Scan for the cell matching the given text and deliver its (X, Y) coordinate at center. 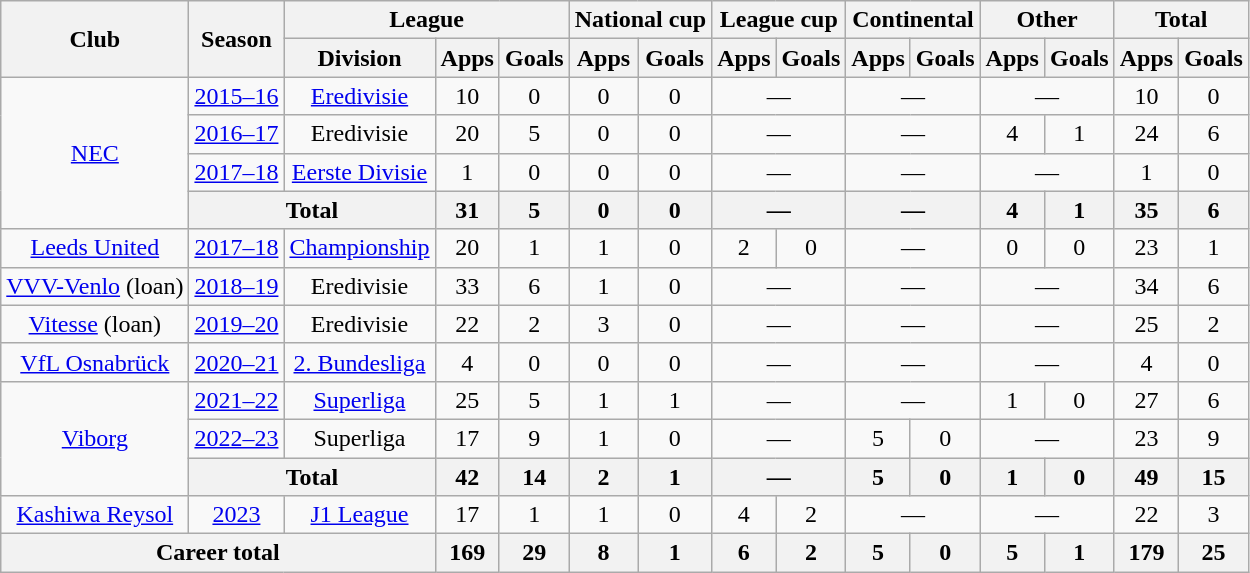
Viborg (95, 438)
169 (467, 553)
VVV-Venlo (loan) (95, 286)
27 (1146, 400)
2016–17 (236, 134)
Career total (218, 553)
Eerste Divisie (360, 172)
Championship (360, 248)
League cup (779, 20)
Other (1047, 20)
Continental (913, 20)
8 (603, 553)
2021–22 (236, 400)
Kashiwa Reysol (95, 515)
2022–23 (236, 438)
29 (534, 553)
31 (467, 210)
15 (1214, 477)
League (426, 20)
NEC (95, 153)
2019–20 (236, 324)
33 (467, 286)
Vitesse (loan) (95, 324)
Season (236, 39)
49 (1146, 477)
Division (360, 58)
14 (534, 477)
2020–21 (236, 362)
179 (1146, 553)
VfL Osnabrück (95, 362)
Club (95, 39)
2018–19 (236, 286)
J1 League (360, 515)
2. Bundesliga (360, 362)
2015–16 (236, 96)
42 (467, 477)
National cup (640, 20)
Leeds United (95, 248)
24 (1146, 134)
34 (1146, 286)
35 (1146, 210)
2023 (236, 515)
